Detect which cell encompasses the target text, then output its [x, y] center coordinate. 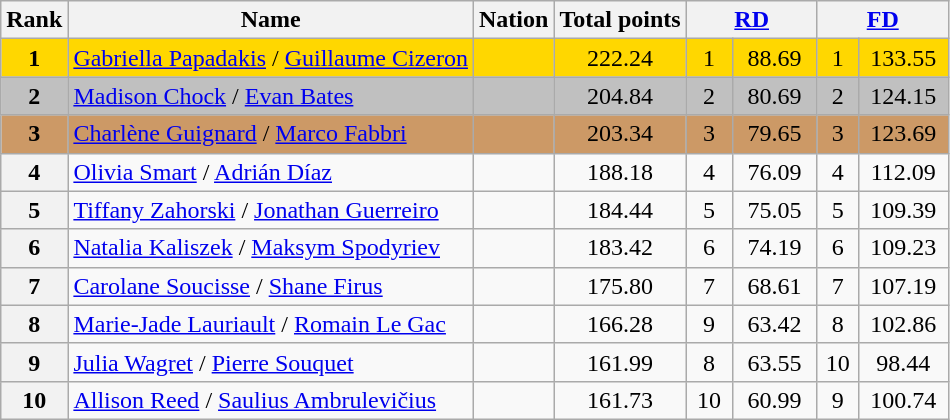
60.99 [774, 400]
161.99 [620, 362]
109.23 [903, 248]
204.84 [620, 96]
133.55 [903, 58]
107.19 [903, 286]
Marie-Jade Lauriault / Romain Le Gac [271, 324]
Nation [513, 20]
80.69 [774, 96]
75.05 [774, 210]
Tiffany Zahorski / Jonathan Guerreiro [271, 210]
100.74 [903, 400]
109.39 [903, 210]
123.69 [903, 134]
Charlène Guignard / Marco Fabbri [271, 134]
RD [752, 20]
68.61 [774, 286]
Rank [34, 20]
184.44 [620, 210]
FD [882, 20]
175.80 [620, 286]
Madison Chock / Evan Bates [271, 96]
63.55 [774, 362]
222.24 [620, 58]
74.19 [774, 248]
Allison Reed / Saulius Ambrulevičius [271, 400]
183.42 [620, 248]
Gabriella Papadakis / Guillaume Cizeron [271, 58]
98.44 [903, 362]
Julia Wagret / Pierre Souquet [271, 362]
88.69 [774, 58]
Carolane Soucisse / Shane Firus [271, 286]
203.34 [620, 134]
161.73 [620, 400]
112.09 [903, 172]
188.18 [620, 172]
Natalia Kaliszek / Maksym Spodyriev [271, 248]
124.15 [903, 96]
166.28 [620, 324]
Total points [620, 20]
102.86 [903, 324]
63.42 [774, 324]
76.09 [774, 172]
79.65 [774, 134]
Name [271, 20]
Olivia Smart / Adrián Díaz [271, 172]
